Return the (X, Y) coordinate for the center point of the cell that contains the specified text.  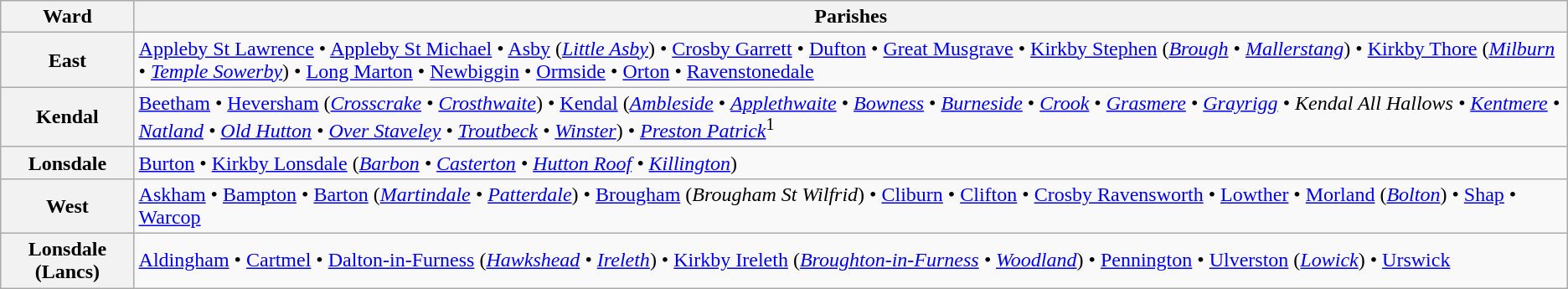
Lonsdale (67, 163)
Parishes (851, 17)
Burton • Kirkby Lonsdale (Barbon • Casterton • Hutton Roof • Killington) (851, 163)
West (67, 206)
Kendal (67, 117)
East (67, 60)
Lonsdale (Lancs) (67, 261)
Ward (67, 17)
